Find where the given text appears and provide that cell's center as [x, y] coordinate. 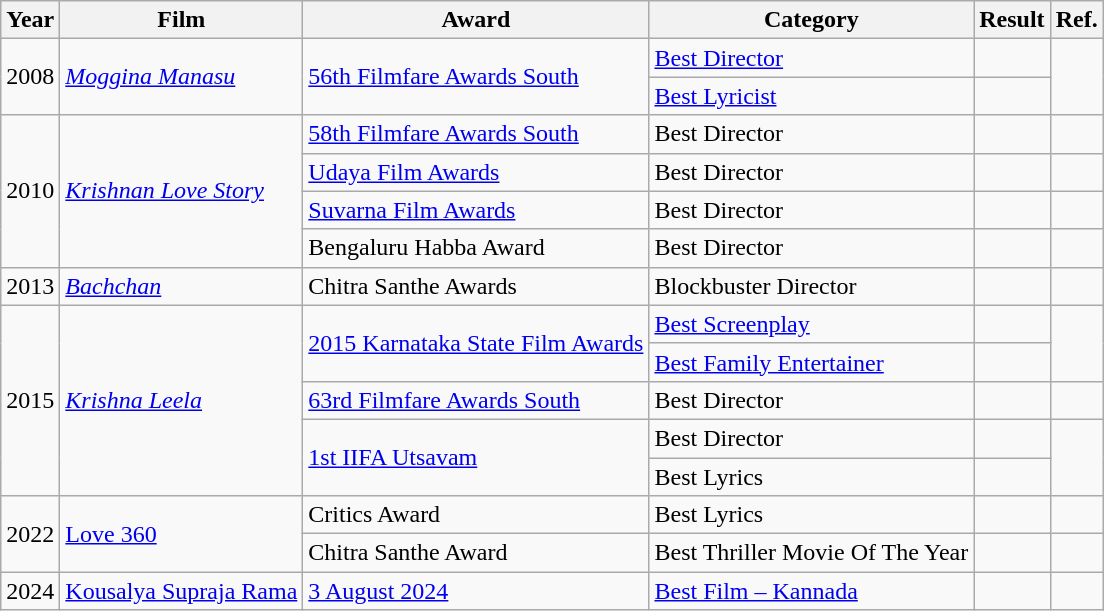
58th Filmfare Awards South [476, 134]
Film [182, 20]
Love 360 [182, 534]
Critics Award [476, 515]
Kousalya Supraja Rama [182, 591]
Award [476, 20]
2015 Karnataka State Film Awards [476, 343]
Blockbuster Director [812, 286]
Best Screenplay [812, 324]
2010 [30, 191]
Moggina Manasu [182, 77]
Year [30, 20]
1st IIFA Utsavam [476, 457]
56th Filmfare Awards South [476, 77]
2024 [30, 591]
Bengaluru Habba Award [476, 248]
Suvarna Film Awards [476, 210]
Best Family Entertainer [812, 362]
Chitra Santhe Awards [476, 286]
Ref. [1076, 20]
Bachchan [182, 286]
Chitra Santhe Award [476, 553]
Result [1012, 20]
2013 [30, 286]
Krishnan Love Story [182, 191]
2022 [30, 534]
3 August 2024 [476, 591]
63rd Filmfare Awards South [476, 400]
2015 [30, 400]
Best Thriller Movie Of The Year [812, 553]
2008 [30, 77]
Krishna Leela [182, 400]
Best Lyricist [812, 96]
Category [812, 20]
Best Film – Kannada [812, 591]
Udaya Film Awards [476, 172]
